Capture the cell that displays the provided text and extract its [x, y] central coordinate. 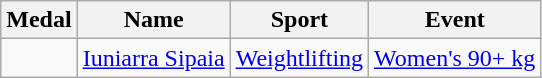
Event [455, 20]
Name [154, 20]
Medal [39, 20]
Sport [299, 20]
Iuniarra Sipaia [154, 58]
Weightlifting [299, 58]
Women's 90+ kg [455, 58]
